Scan for the cell matching the given text and deliver its (x, y) coordinate at center. 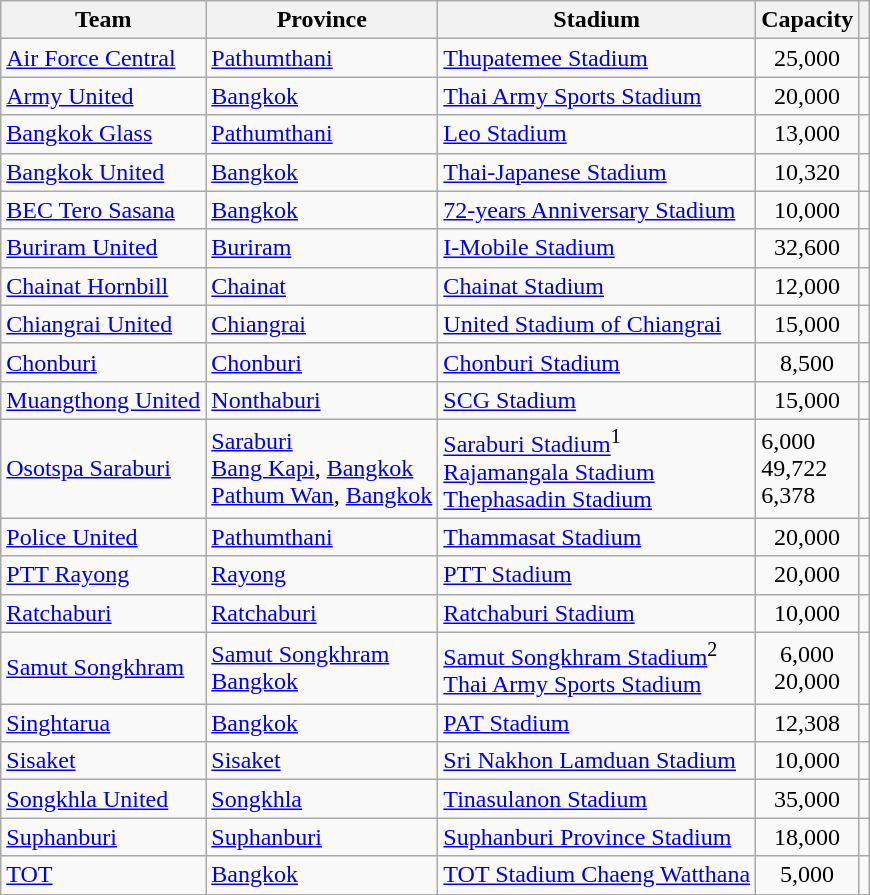
Chonburi Stadium (597, 362)
Army United (104, 96)
I-Mobile Stadium (597, 248)
Buriram United (104, 248)
SCG Stadium (597, 400)
25,000 (808, 58)
Ratchaburi Stadium (597, 613)
Tinasulanon Stadium (597, 799)
BEC Tero Sasana (104, 210)
10,320 (808, 172)
TOT Stadium Chaeng Watthana (597, 875)
Thai-Japanese Stadium (597, 172)
Police United (104, 537)
72-years Anniversary Stadium (597, 210)
Suphanburi Province Stadium (597, 837)
18,000 (808, 837)
5,000 (808, 875)
Bangkok United (104, 172)
PAT Stadium (597, 723)
12,308 (808, 723)
12,000 (808, 286)
Osotspa Saraburi (104, 468)
Samut Songkhram (104, 668)
35,000 (808, 799)
Chiangrai (322, 324)
Singhtarua (104, 723)
Province (322, 20)
Stadium (597, 20)
6,00020,000 (808, 668)
Thai Army Sports Stadium (597, 96)
32,600 (808, 248)
Thammasat Stadium (597, 537)
8,500 (808, 362)
PTT Stadium (597, 575)
PTT Rayong (104, 575)
Air Force Central (104, 58)
Leo Stadium (597, 134)
13,000 (808, 134)
Team (104, 20)
Saraburi Stadium1Rajamangala Stadium Thephasadin Stadium (597, 468)
Chainat Hornbill (104, 286)
Songkhla United (104, 799)
Songkhla (322, 799)
Buriram (322, 248)
Sri Nakhon Lamduan Stadium (597, 761)
SaraburiBang Kapi, Bangkok Pathum Wan, Bangkok (322, 468)
Chainat (322, 286)
Nonthaburi (322, 400)
United Stadium of Chiangrai (597, 324)
Bangkok Glass (104, 134)
Thupatemee Stadium (597, 58)
6,00049,722 6,378 (808, 468)
Rayong (322, 575)
Muangthong United (104, 400)
Samut Songkhram Stadium2Thai Army Sports Stadium (597, 668)
Chiangrai United (104, 324)
Chainat Stadium (597, 286)
Capacity (808, 20)
TOT (104, 875)
Samut SongkhramBangkok (322, 668)
